Output the [x, y] coordinate of the center of the cell containing the given text.  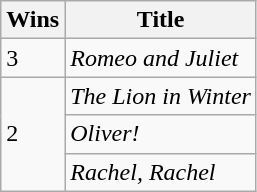
The Lion in Winter [161, 96]
Romeo and Juliet [161, 58]
3 [33, 58]
Wins [33, 20]
2 [33, 134]
Title [161, 20]
Rachel, Rachel [161, 172]
Oliver! [161, 134]
